Return (x, y) of the center of cell containing provided text 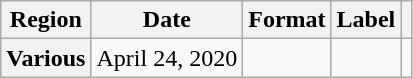
April 24, 2020 (167, 58)
Date (167, 20)
Various (46, 58)
Region (46, 20)
Label (366, 20)
Format (287, 20)
